Pinpoint the cell where the given text exists, returning its [X, Y] midpoint coordinate. 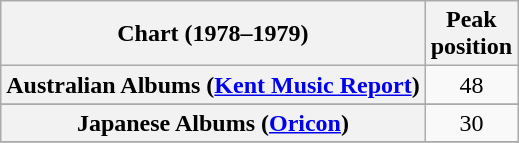
30 [471, 123]
48 [471, 85]
Australian Albums (Kent Music Report) [213, 85]
Japanese Albums (Oricon) [213, 123]
Peakposition [471, 34]
Chart (1978–1979) [213, 34]
